Search for the cell housing the specified text and yield its (X, Y) center coordinate. 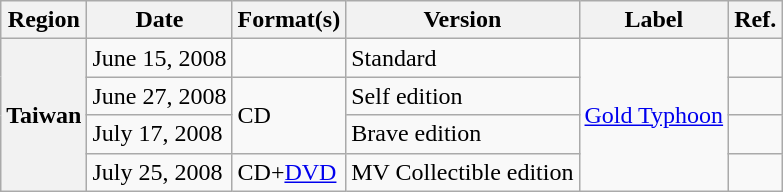
Brave edition (462, 134)
Standard (462, 58)
Date (160, 20)
MV Collectible edition (462, 172)
Gold Typhoon (654, 115)
Region (44, 20)
Taiwan (44, 115)
July 25, 2008 (160, 172)
Ref. (756, 20)
Self edition (462, 96)
CD (289, 115)
CD+DVD (289, 172)
June 27, 2008 (160, 96)
July 17, 2008 (160, 134)
Label (654, 20)
Version (462, 20)
Format(s) (289, 20)
June 15, 2008 (160, 58)
